Detect which cell encompasses the target text, then output its [X, Y] center coordinate. 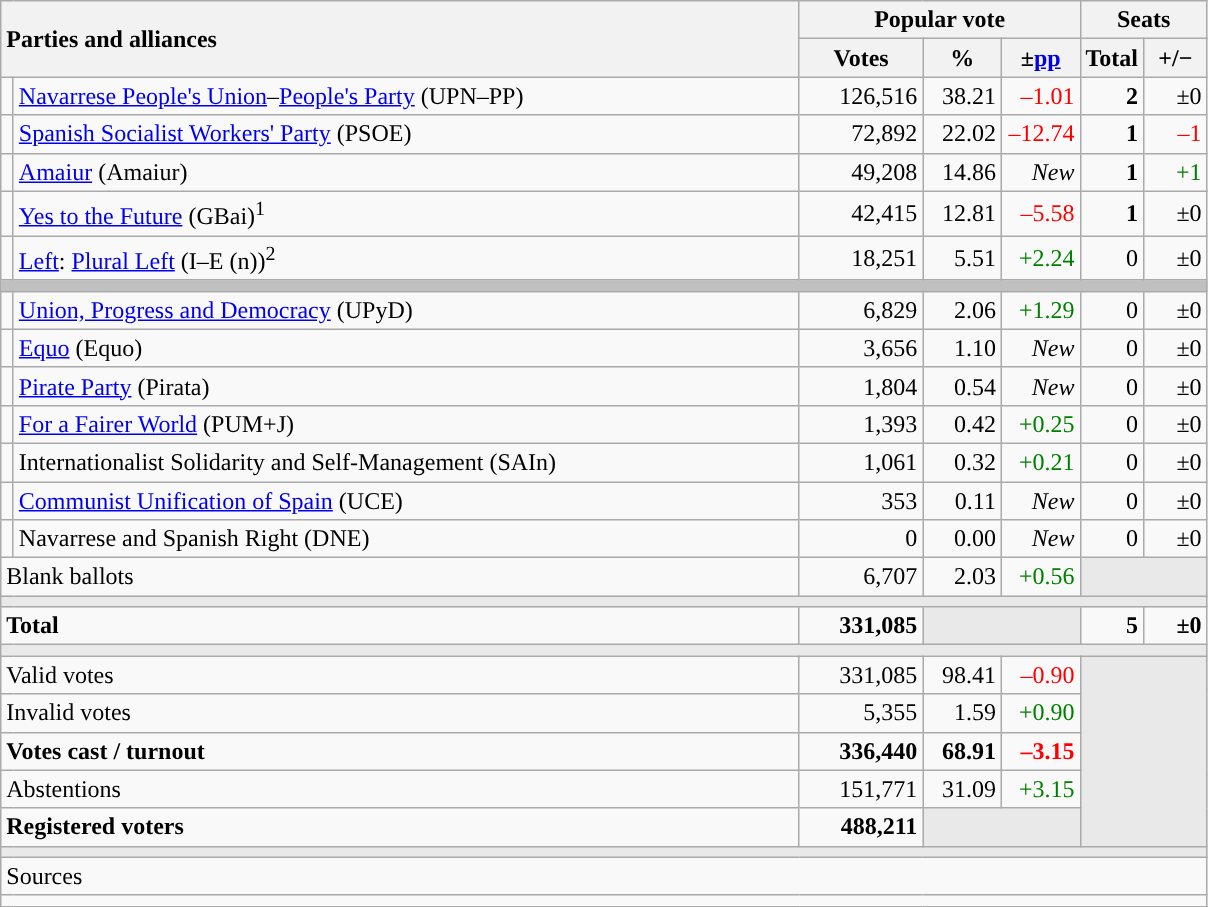
2.06 [962, 310]
Amaiur (Amaiur) [406, 172]
Left: Plural Left (I–E (n))2 [406, 258]
5,355 [861, 713]
2.03 [962, 577]
+0.21 [1040, 462]
Valid votes [400, 675]
14.86 [962, 172]
0.54 [962, 386]
Union, Progress and Democracy (UPyD) [406, 310]
31.09 [962, 789]
0.32 [962, 462]
3,656 [861, 348]
Sources [604, 876]
18,251 [861, 258]
+0.56 [1040, 577]
22.02 [962, 134]
Pirate Party (Pirata) [406, 386]
Blank ballots [400, 577]
+2.24 [1040, 258]
5 [1112, 626]
–5.58 [1040, 214]
98.41 [962, 675]
1.59 [962, 713]
Navarrese People's Union–People's Party (UPN–PP) [406, 96]
6,707 [861, 577]
Popular vote [940, 20]
0.42 [962, 424]
151,771 [861, 789]
Registered voters [400, 827]
68.91 [962, 751]
6,829 [861, 310]
–3.15 [1040, 751]
Navarrese and Spanish Right (DNE) [406, 539]
Parties and alliances [400, 39]
±pp [1040, 58]
% [962, 58]
353 [861, 501]
Invalid votes [400, 713]
–12.74 [1040, 134]
49,208 [861, 172]
+0.25 [1040, 424]
38.21 [962, 96]
1,061 [861, 462]
–0.90 [1040, 675]
5.51 [962, 258]
Votes cast / turnout [400, 751]
+0.90 [1040, 713]
Votes [861, 58]
Yes to the Future (GBai)1 [406, 214]
126,516 [861, 96]
72,892 [861, 134]
1,804 [861, 386]
12.81 [962, 214]
Communist Unification of Spain (UCE) [406, 501]
336,440 [861, 751]
0.11 [962, 501]
–1 [1176, 134]
For a Fairer World (PUM+J) [406, 424]
488,211 [861, 827]
–1.01 [1040, 96]
0.00 [962, 539]
Seats [1144, 20]
2 [1112, 96]
42,415 [861, 214]
Equo (Equo) [406, 348]
Spanish Socialist Workers' Party (PSOE) [406, 134]
+1 [1176, 172]
1.10 [962, 348]
1,393 [861, 424]
Abstentions [400, 789]
+/− [1176, 58]
+1.29 [1040, 310]
+3.15 [1040, 789]
Internationalist Solidarity and Self-Management (SAIn) [406, 462]
